Capture the cell that displays the provided text and extract its (X, Y) central coordinate. 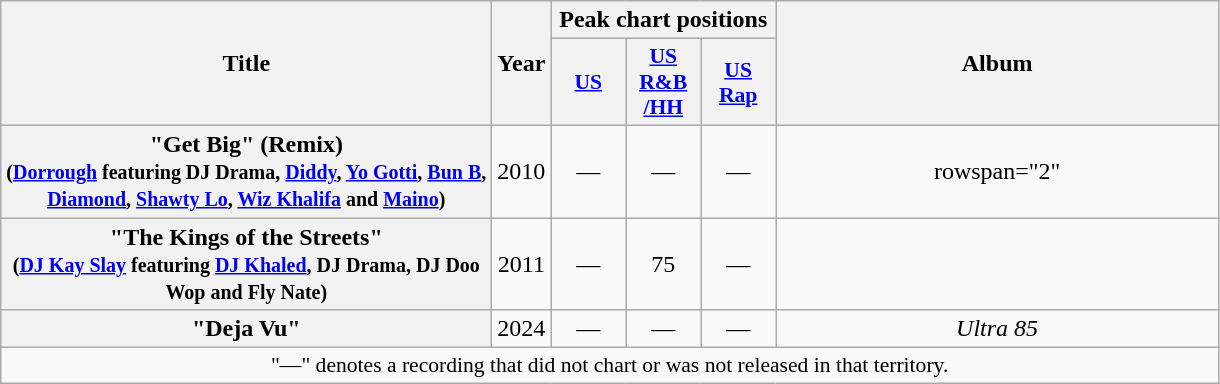
Album (998, 64)
2011 (522, 264)
2024 (522, 329)
2010 (522, 171)
"Get Big" (Remix)(Dorrough featuring DJ Drama, Diddy, Yo Gotti, Bun B, Diamond, Shawty Lo, Wiz Khalifa and Maino) (246, 171)
Peak chart positions (664, 20)
Year (522, 64)
USRap (738, 82)
USR&B/HH (664, 82)
rowspan="2" (998, 171)
"—" denotes a recording that did not chart or was not released in that territory. (610, 366)
Ultra 85 (998, 329)
75 (664, 264)
US (588, 82)
"Deja Vu" (246, 329)
Title (246, 64)
"The Kings of the Streets"(DJ Kay Slay featuring DJ Khaled, DJ Drama, DJ Doo Wop and Fly Nate) (246, 264)
